Capture the cell that displays the provided text and extract its [x, y] central coordinate. 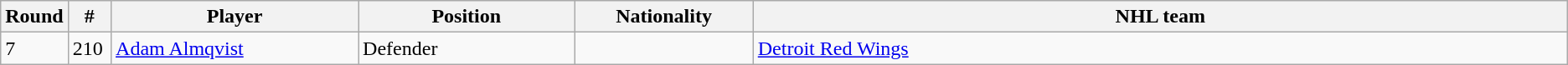
210 [89, 48]
7 [34, 48]
Detroit Red Wings [1160, 48]
Position [467, 17]
Round [34, 17]
# [89, 17]
Nationality [663, 17]
Adam Almqvist [235, 48]
NHL team [1160, 17]
Defender [467, 48]
Player [235, 17]
